Find where the given text appears and provide that cell's center as [X, Y] coordinate. 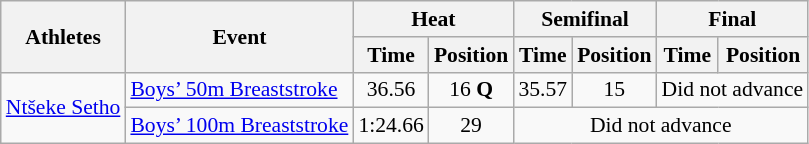
36.56 [390, 90]
Boys’ 100m Breaststroke [239, 126]
1:24.66 [390, 126]
Semifinal [584, 19]
Event [239, 36]
Boys’ 50m Breaststroke [239, 90]
Athletes [64, 36]
Ntšeke Setho [64, 108]
Final [733, 19]
15 [614, 90]
35.57 [542, 90]
Heat [433, 19]
16 Q [471, 90]
29 [471, 126]
